Return the [x, y] coordinate for the center point of the cell that contains the specified text.  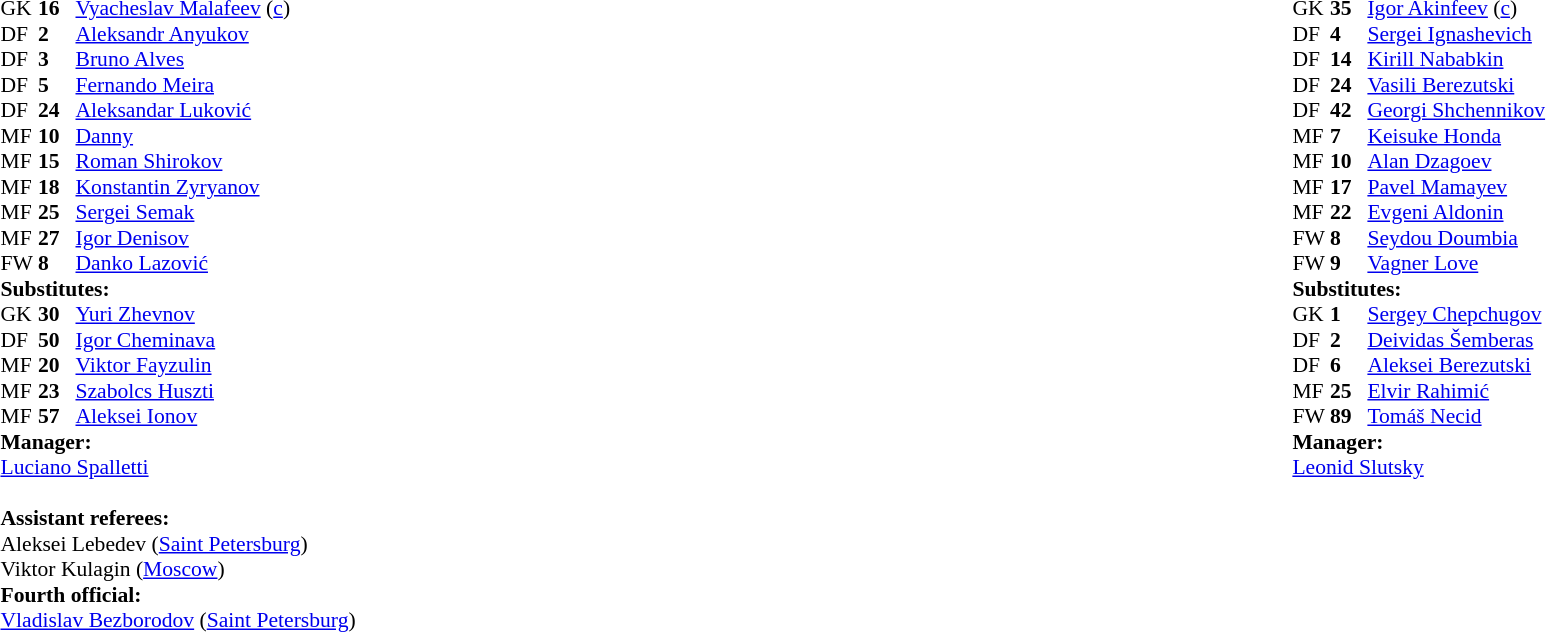
Danny [216, 136]
17 [1349, 187]
Sergei Ignashevich [1456, 34]
3 [57, 59]
Aleksandr Anyukov [216, 34]
Evgeni Aldonin [1456, 213]
Sergei Semak [216, 213]
Elvir Rahimić [1456, 391]
22 [1349, 213]
89 [1349, 417]
23 [57, 391]
30 [57, 315]
Pavel Mamayev [1456, 187]
Konstantin Zyryanov [216, 187]
18 [57, 187]
14 [1349, 59]
5 [57, 85]
Danko Lazović [216, 263]
Roman Shirokov [216, 161]
7 [1349, 136]
Tomáš Necid [1456, 417]
Bruno Alves [216, 59]
Deividas Šemberas [1456, 340]
Seydou Doumbia [1456, 238]
Luciano SpallettiAssistant referees:Aleksei Lebedev (Saint Petersburg)Viktor Kulagin (Moscow) Fourth official:Vladislav Bezborodov (Saint Petersburg) [178, 543]
Igor Denisov [216, 238]
15 [57, 161]
Kirill Nababkin [1456, 59]
20 [57, 365]
42 [1349, 111]
4 [1349, 34]
Georgi Shchennikov [1456, 111]
Sergey Chepchugov [1456, 315]
Aleksei Berezutski [1456, 365]
57 [57, 417]
Yuri Zhevnov [216, 315]
50 [57, 340]
Szabolcs Huszti [216, 391]
27 [57, 238]
Vagner Love [1456, 263]
Viktor Fayzulin [216, 365]
9 [1349, 263]
Aleksei Ionov [216, 417]
Vasili Berezutski [1456, 85]
Keisuke Honda [1456, 136]
Leonid Slutsky [1418, 467]
Aleksandar Luković [216, 111]
1 [1349, 315]
Fernando Meira [216, 85]
6 [1349, 365]
Alan Dzagoev [1456, 161]
Igor Cheminava [216, 340]
